From the cell containing the given text, extract its center point as (X, Y) coordinate. 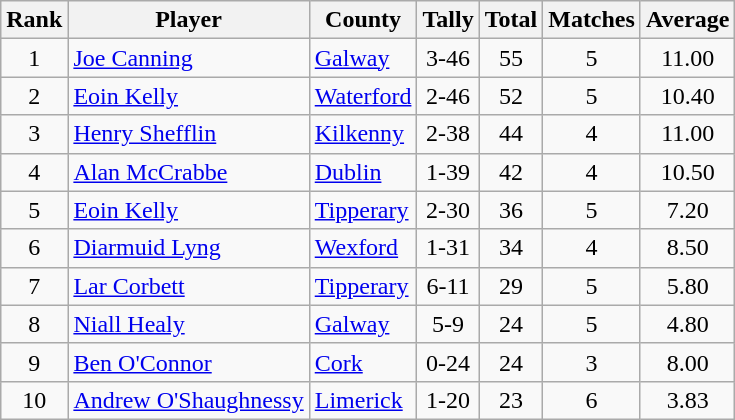
1 (34, 58)
10 (34, 400)
Ben O'Connor (188, 362)
6-11 (448, 286)
9 (34, 362)
3-46 (448, 58)
Lar Corbett (188, 286)
8.50 (688, 248)
10.50 (688, 172)
34 (511, 248)
Henry Shefflin (188, 134)
3.83 (688, 400)
8.00 (688, 362)
10.40 (688, 96)
1-39 (448, 172)
Cork (363, 362)
29 (511, 286)
Waterford (363, 96)
Rank (34, 20)
44 (511, 134)
5-9 (448, 324)
1-20 (448, 400)
23 (511, 400)
Niall Healy (188, 324)
7.20 (688, 210)
County (363, 20)
2 (34, 96)
Average (688, 20)
Kilkenny (363, 134)
0-24 (448, 362)
Diarmuid Lyng (188, 248)
42 (511, 172)
7 (34, 286)
Joe Canning (188, 58)
Andrew O'Shaughnessy (188, 400)
55 (511, 58)
Limerick (363, 400)
5.80 (688, 286)
2-46 (448, 96)
1-31 (448, 248)
Alan McCrabbe (188, 172)
36 (511, 210)
4.80 (688, 324)
Matches (592, 20)
52 (511, 96)
Dublin (363, 172)
8 (34, 324)
Player (188, 20)
Tally (448, 20)
Total (511, 20)
2-30 (448, 210)
Wexford (363, 248)
2-38 (448, 134)
